Extract the [X, Y] coordinate from the center of the cell holding the provided text.  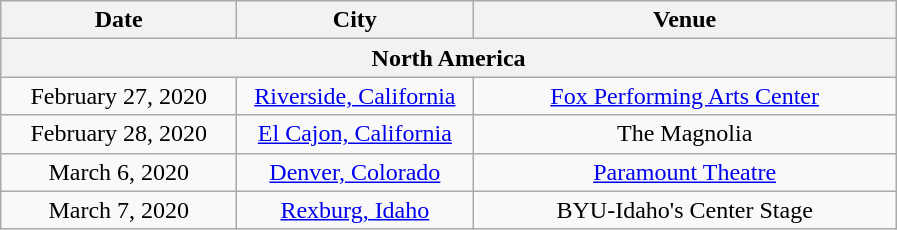
BYU-Idaho's Center Stage [685, 210]
Fox Performing Arts Center [685, 96]
March 6, 2020 [119, 172]
Denver, Colorado [355, 172]
Date [119, 20]
North America [449, 58]
March 7, 2020 [119, 210]
City [355, 20]
The Magnolia [685, 134]
February 27, 2020 [119, 96]
El Cajon, California [355, 134]
Venue [685, 20]
February 28, 2020 [119, 134]
Paramount Theatre [685, 172]
Rexburg, Idaho [355, 210]
Riverside, California [355, 96]
